Capture the cell that displays the provided text and extract its [x, y] central coordinate. 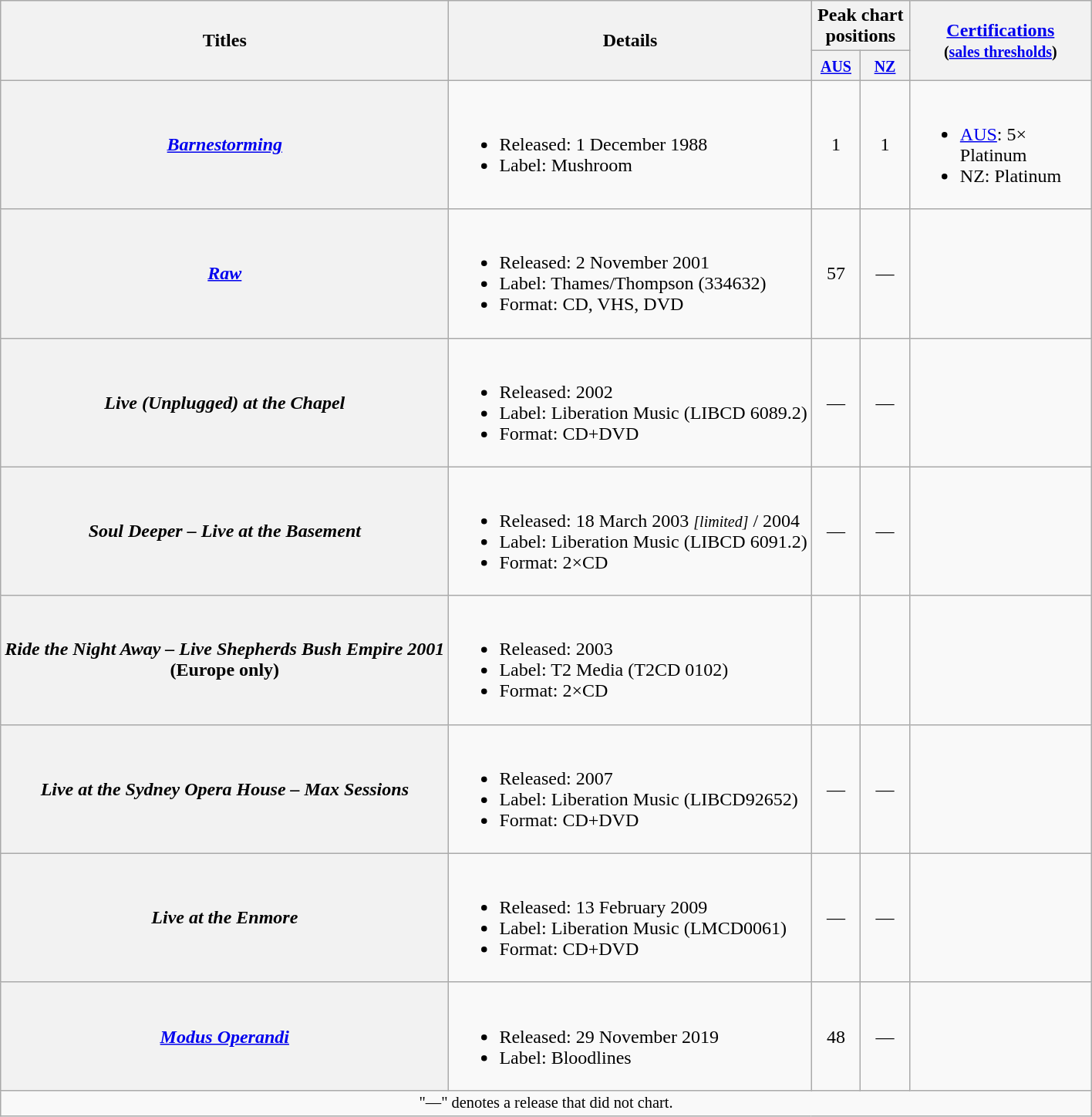
Soul Deeper – Live at the Basement [225, 531]
Released: 29 November 2019Label: Bloodlines [630, 1036]
Titles [225, 40]
NZ [885, 66]
48 [836, 1036]
Released: 13 February 2009Label: Liberation Music (LMCD0061)Format: CD+DVD [630, 918]
Details [630, 40]
Live at the Enmore [225, 918]
Released: 2002Label: Liberation Music (LIBCD 6089.2)Format: CD+DVD [630, 403]
Barnestorming [225, 145]
Live (Unplugged) at the Chapel [225, 403]
Modus Operandi [225, 1036]
Released: 1 December 1988Label: Mushroom [630, 145]
Released: 2003Label: T2 Media (T2CD 0102)Format: 2×CD [630, 660]
Live at the Sydney Opera House – Max Sessions [225, 788]
Released: 18 March 2003 [limited] / 2004Label: Liberation Music (LIBCD 6091.2)Format: 2×CD [630, 531]
Released: 2 November 2001Label: Thames/Thompson (334632)Format: CD, VHS, DVD [630, 273]
Peak chart positions [861, 26]
57 [836, 273]
Certifications(sales thresholds) [1000, 40]
Raw [225, 273]
"—" denotes a release that did not chart. [546, 1103]
Released: 2007Label: Liberation Music (LIBCD92652)Format: CD+DVD [630, 788]
AUS [836, 66]
Ride the Night Away – Live Shepherds Bush Empire 2001 (Europe only) [225, 660]
AUS: 5× PlatinumNZ: Platinum [1000, 145]
